Search for the cell housing the specified text and yield its (x, y) center coordinate. 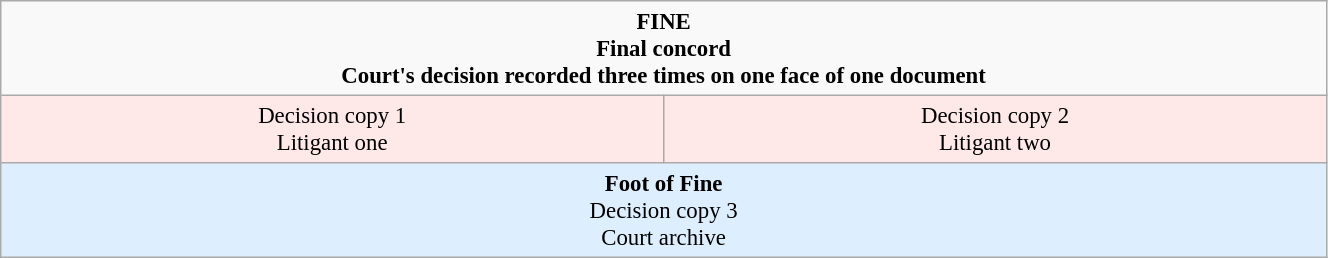
FINE Final concord Court's decision recorded three times on one face of one document (664, 48)
Decision copy 1 Litigant one (332, 129)
Decision copy 2 Litigant two (996, 129)
Foot of FineDecision copy 3Court archive (664, 210)
